Determine the [X, Y] coordinate at the center of the cell enclosing the given text.  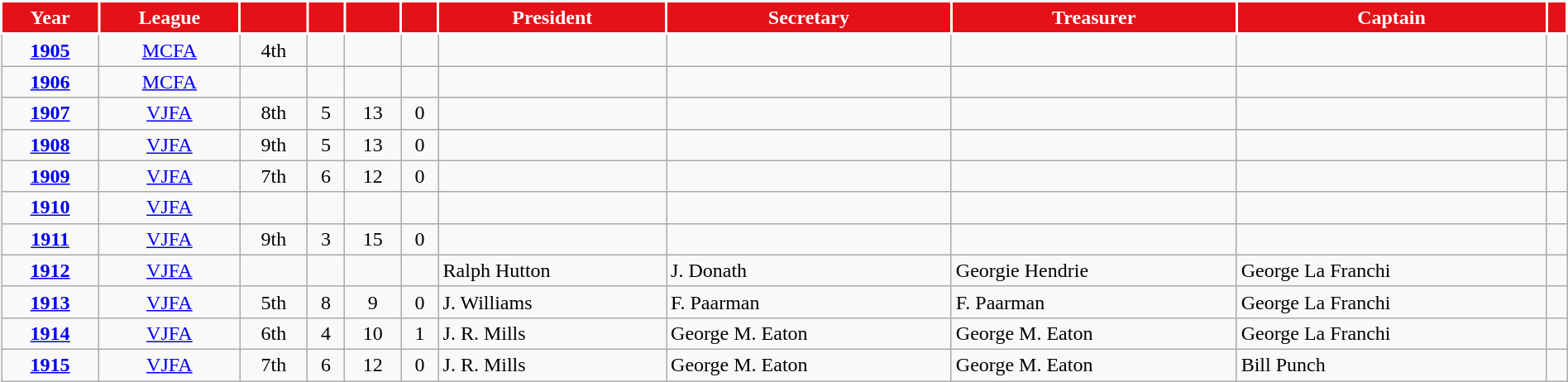
8th [273, 113]
4 [326, 333]
1913 [50, 302]
1 [420, 333]
Year [50, 18]
1909 [50, 176]
4th [273, 50]
1907 [50, 113]
8 [326, 302]
15 [373, 239]
Treasurer [1093, 18]
1906 [50, 82]
10 [373, 333]
6th [273, 333]
1905 [50, 50]
5th [273, 302]
President [552, 18]
3 [326, 239]
Captain [1391, 18]
Secretary [809, 18]
1910 [50, 208]
League [170, 18]
1915 [50, 365]
J. Donath [809, 270]
9 [373, 302]
Bill Punch [1391, 365]
1914 [50, 333]
J. Williams [552, 302]
1912 [50, 270]
Ralph Hutton [552, 270]
Georgie Hendrie [1093, 270]
1911 [50, 239]
1908 [50, 145]
